Search for the cell housing the specified text and yield its [x, y] center coordinate. 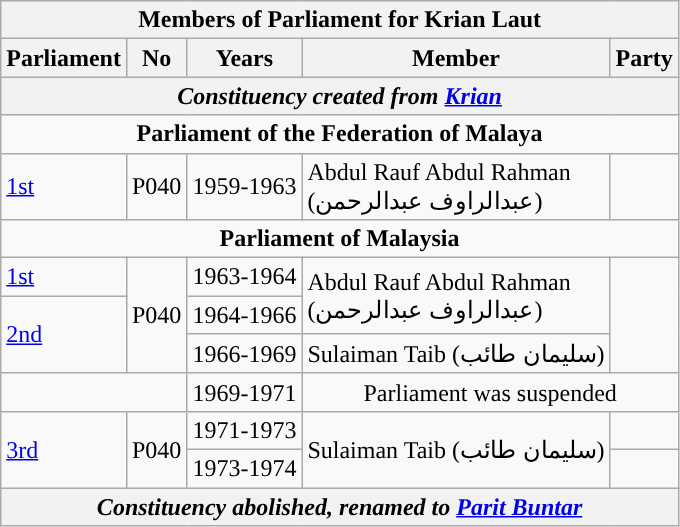
Constituency abolished, renamed to Parit Buntar [340, 507]
1959-1963 [244, 186]
Parliament [64, 58]
1969-1971 [244, 392]
2nd [64, 335]
1966-1969 [244, 354]
Member [456, 58]
No [156, 58]
Parliament of the Federation of Malaya [340, 134]
Parliament of Malaysia [340, 239]
1963-1964 [244, 277]
1971-1973 [244, 430]
3rd [64, 449]
Years [244, 58]
1964-1966 [244, 315]
Parliament was suspended [490, 392]
Constituency created from Krian [340, 96]
Members of Parliament for Krian Laut [340, 20]
1973-1974 [244, 468]
Party [644, 58]
